Pinpoint the cell where the given text exists, returning its (X, Y) midpoint coordinate. 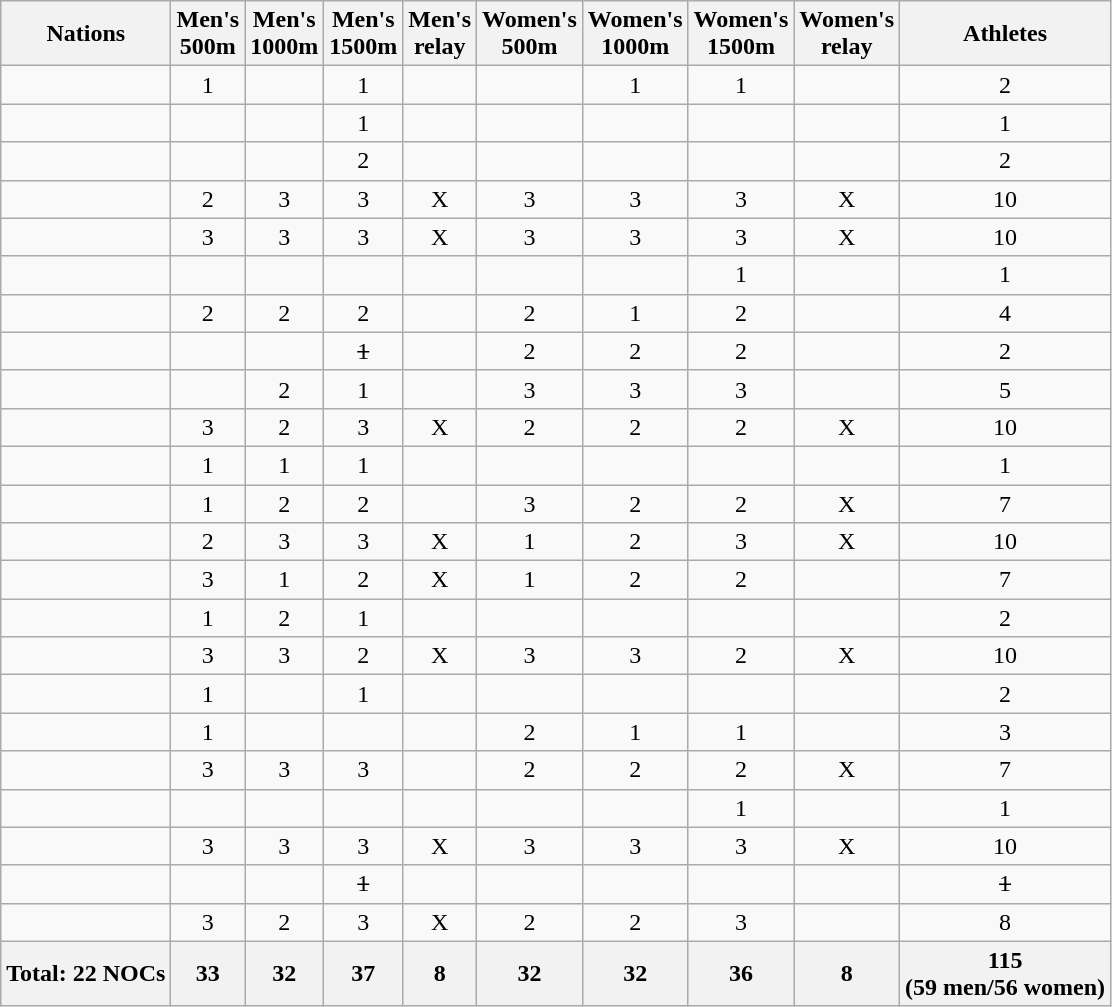
Women's 500m (530, 34)
Women's relay (847, 34)
Men's 500m (208, 34)
Women's 1000m (635, 34)
Men's 1000m (284, 34)
37 (364, 974)
115(59 men/56 women) (1006, 974)
Men's relay (440, 34)
Athletes (1006, 34)
Nations (86, 34)
Total: 22 NOCs (86, 974)
Men's 1500m (364, 34)
36 (741, 974)
5 (1006, 389)
Women's 1500m (741, 34)
4 (1006, 313)
33 (208, 974)
